Determine the [X, Y] coordinate at the center of the cell enclosing the given text.  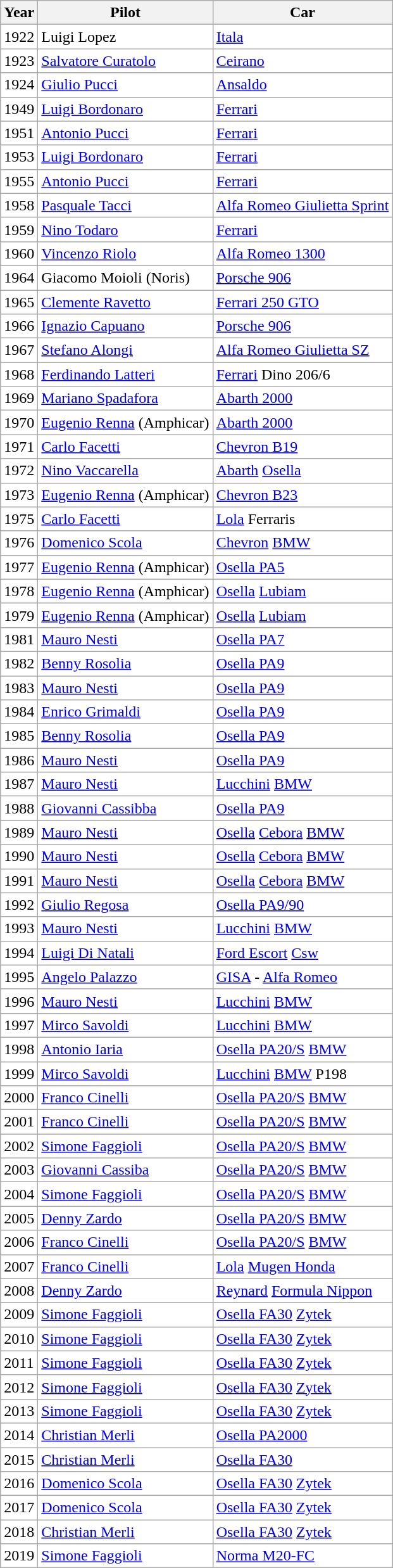
1966 [19, 326]
2017 [19, 1508]
Alfa Romeo Giulietta SZ [303, 350]
Ferrari 250 GTO [303, 302]
GISA - Alfa Romeo [303, 977]
1998 [19, 1049]
1972 [19, 471]
Lucchini BMW P198 [303, 1074]
1973 [19, 495]
2015 [19, 1459]
2004 [19, 1194]
Ignazio Capuano [125, 326]
Salvatore Curatolo [125, 61]
1967 [19, 350]
Vincenzo Riolo [125, 253]
Alfa Romeo 1300 [303, 253]
Clemente Ravetto [125, 302]
2007 [19, 1266]
1992 [19, 905]
1999 [19, 1074]
Itala [303, 37]
1949 [19, 109]
1982 [19, 663]
1951 [19, 133]
1984 [19, 712]
Year [19, 13]
2014 [19, 1435]
Giulio Regosa [125, 905]
2012 [19, 1387]
1993 [19, 929]
Nino Todaro [125, 229]
1968 [19, 374]
Giovanni Cassibba [125, 808]
Luigi Di Natali [125, 953]
1923 [19, 61]
Chevron B23 [303, 495]
Osella PA9/90 [303, 905]
2008 [19, 1291]
2005 [19, 1218]
1958 [19, 205]
1953 [19, 157]
1997 [19, 1025]
1978 [19, 591]
2019 [19, 1556]
Ceirano [303, 61]
Osella FA30 [303, 1459]
1922 [19, 37]
2009 [19, 1315]
Nino Vaccarella [125, 471]
1991 [19, 881]
Abarth Osella [303, 471]
2001 [19, 1122]
1983 [19, 687]
1969 [19, 398]
Stefano Alongi [125, 350]
1994 [19, 953]
1996 [19, 1001]
Alfa Romeo Giulietta Sprint [303, 205]
2006 [19, 1242]
Giulio Pucci [125, 85]
2010 [19, 1339]
2002 [19, 1146]
1985 [19, 736]
1960 [19, 253]
1981 [19, 639]
Car [303, 13]
2016 [19, 1484]
Antonio Iaria [125, 1049]
Chevron B19 [303, 447]
1976 [19, 543]
1990 [19, 857]
1995 [19, 977]
1987 [19, 784]
Osella PA5 [303, 567]
1924 [19, 85]
Osella PA7 [303, 639]
1986 [19, 760]
1988 [19, 808]
Luigi Lopez [125, 37]
Mariano Spadafora [125, 398]
Lola Ferraris [303, 519]
Pasquale Tacci [125, 205]
Ford Escort Csw [303, 953]
Ansaldo [303, 85]
Reynard Formula Nippon [303, 1291]
1979 [19, 615]
Giovanni Cassiba [125, 1170]
Ferrari Dino 206/6 [303, 374]
Enrico Grimaldi [125, 712]
Ferdinando Latteri [125, 374]
2011 [19, 1363]
2018 [19, 1532]
2013 [19, 1411]
1989 [19, 832]
2000 [19, 1098]
Lola Mugen Honda [303, 1266]
Giacomo Moioli (Noris) [125, 277]
1964 [19, 277]
Pilot [125, 13]
Osella PA2000 [303, 1435]
1977 [19, 567]
Chevron BMW [303, 543]
1971 [19, 447]
1965 [19, 302]
1975 [19, 519]
1955 [19, 181]
Norma M20-FC [303, 1556]
Angelo Palazzo [125, 977]
1970 [19, 423]
2003 [19, 1170]
1959 [19, 229]
